Provide the [X, Y] coordinate of the cell's center where the given text is located.  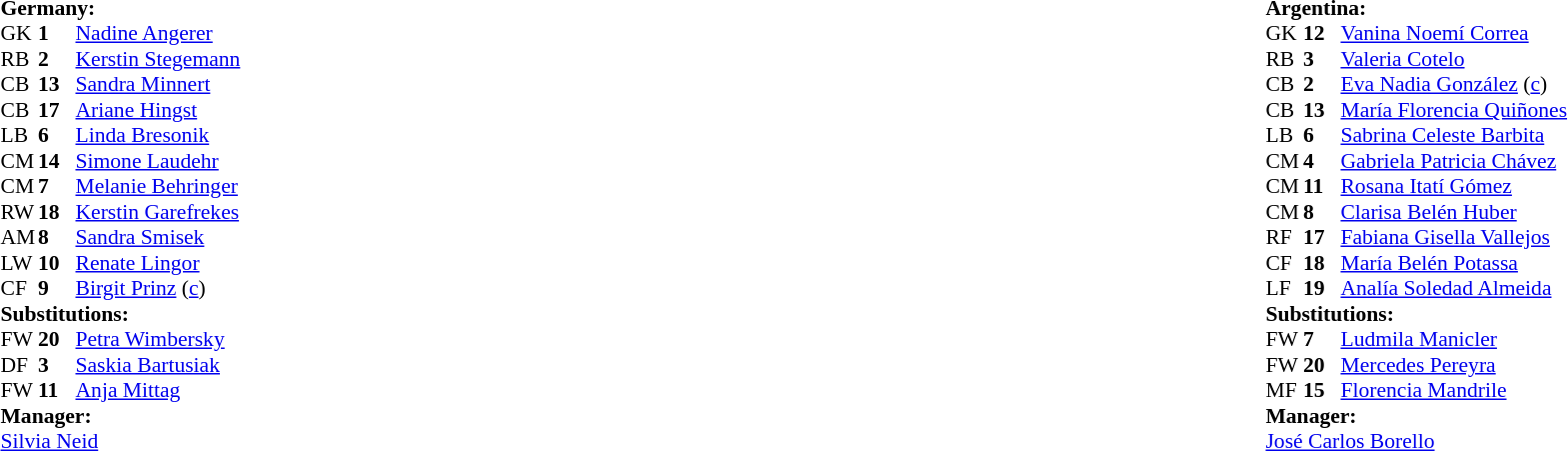
María Belén Potassa [1453, 263]
RF [1284, 237]
Kerstin Stegemann [158, 59]
LF [1284, 289]
Ludmila Manicler [1453, 339]
Clarisa Belén Huber [1453, 212]
1 [57, 33]
DF [19, 365]
19 [1322, 289]
Mercedes Pereyra [1453, 365]
14 [57, 161]
RW [19, 212]
Eva Nadia González (c) [1453, 85]
Valeria Cotelo [1453, 59]
Birgit Prinz (c) [158, 289]
MF [1284, 391]
Melanie Behringer [158, 187]
Rosana Itatí Gómez [1453, 187]
4 [1322, 161]
Sandra Smisek [158, 237]
Nadine Angerer [158, 33]
Sabrina Celeste Barbita [1453, 135]
Florencia Mandrile [1453, 391]
15 [1322, 391]
Simone Laudehr [158, 161]
Kerstin Garefrekes [158, 212]
Fabiana Gisella Vallejos [1453, 237]
9 [57, 289]
Saskia Bartusiak [158, 365]
Vanina Noemí Correa [1453, 33]
Renate Lingor [158, 263]
Sandra Minnert [158, 85]
Gabriela Patricia Chávez [1453, 161]
LW [19, 263]
Ariane Hingst [158, 110]
Analía Soledad Almeida [1453, 289]
Anja Mittag [158, 391]
María Florencia Quiñones [1453, 110]
Petra Wimbersky [158, 339]
12 [1322, 33]
AM [19, 237]
10 [57, 263]
Linda Bresonik [158, 135]
